Locate the cell with the specified text and output its [x, y] center coordinate. 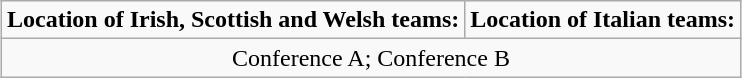
Conference A; Conference B [370, 58]
Location of Italian teams: [603, 20]
Location of Irish, Scottish and Welsh teams: [232, 20]
